Determine the [X, Y] coordinate at the center of the cell enclosing the given text.  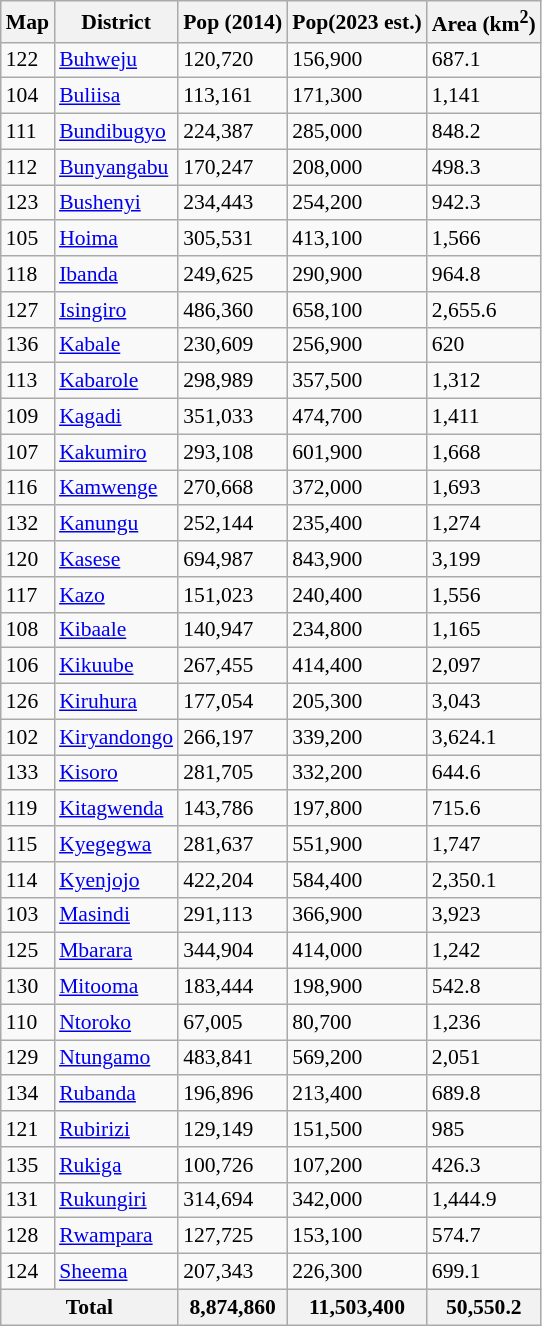
498.3 [484, 167]
126 [28, 702]
156,900 [357, 60]
110 [28, 1022]
1,693 [484, 488]
Rukiga [116, 1165]
293,108 [232, 452]
131 [28, 1200]
694,987 [232, 559]
1,556 [484, 595]
171,300 [357, 96]
422,204 [232, 880]
113,161 [232, 96]
542.8 [484, 987]
413,100 [357, 239]
474,700 [357, 417]
121 [28, 1129]
Kamwenge [116, 488]
177,054 [232, 702]
108 [28, 630]
574.7 [484, 1236]
1,566 [484, 239]
3,199 [484, 559]
1,141 [484, 96]
2,097 [484, 666]
Kyenjojo [116, 880]
3,043 [484, 702]
601,900 [357, 452]
658,100 [357, 310]
197,800 [357, 809]
Mitooma [116, 987]
130 [28, 987]
483,841 [232, 1058]
266,197 [232, 737]
114 [28, 880]
285,000 [357, 132]
120 [28, 559]
3,923 [484, 915]
103 [28, 915]
129,149 [232, 1129]
291,113 [232, 915]
Bundibugyo [116, 132]
124 [28, 1272]
Ibanda [116, 274]
80,700 [357, 1022]
11,503,400 [357, 1307]
213,400 [357, 1094]
205,300 [357, 702]
Kabale [116, 345]
116 [28, 488]
1,411 [484, 417]
351,033 [232, 417]
115 [28, 844]
235,400 [357, 524]
281,637 [232, 844]
486,360 [232, 310]
240,400 [357, 595]
100,726 [232, 1165]
332,200 [357, 773]
Isingiro [116, 310]
District [116, 22]
111 [28, 132]
551,900 [357, 844]
Buliisa [116, 96]
Kyegegwa [116, 844]
Ntoroko [116, 1022]
133 [28, 773]
230,609 [232, 345]
134 [28, 1094]
715.6 [484, 809]
Masindi [116, 915]
Mbarara [116, 951]
342,000 [357, 1200]
105 [28, 239]
1,242 [484, 951]
67,005 [232, 1022]
Rwampara [116, 1236]
113 [28, 381]
699.1 [484, 1272]
Ntungamo [116, 1058]
50,550.2 [484, 1307]
Rubirizi [116, 1129]
234,800 [357, 630]
107,200 [357, 1165]
106 [28, 666]
196,896 [232, 1094]
290,900 [357, 274]
Rubanda [116, 1094]
254,200 [357, 203]
1,747 [484, 844]
689.8 [484, 1094]
1,312 [484, 381]
132 [28, 524]
Kiruhura [116, 702]
267,455 [232, 666]
127 [28, 310]
Sheema [116, 1272]
198,900 [357, 987]
136 [28, 345]
426.3 [484, 1165]
122 [28, 60]
298,989 [232, 381]
Kisoro [116, 773]
644.6 [484, 773]
125 [28, 951]
109 [28, 417]
2,655.6 [484, 310]
Kazo [116, 595]
Total [90, 1307]
848.2 [484, 132]
305,531 [232, 239]
985 [484, 1129]
Rukungiri [116, 1200]
843,900 [357, 559]
127,725 [232, 1236]
129 [28, 1058]
183,444 [232, 987]
252,144 [232, 524]
234,443 [232, 203]
414,400 [357, 666]
3,624.1 [484, 737]
119 [28, 809]
314,694 [232, 1200]
414,000 [357, 951]
104 [28, 96]
Map [28, 22]
117 [28, 595]
1,444.9 [484, 1200]
357,500 [357, 381]
366,900 [357, 915]
140,947 [232, 630]
270,668 [232, 488]
224,387 [232, 132]
Bunyangabu [116, 167]
207,343 [232, 1272]
143,786 [232, 809]
569,200 [357, 1058]
942.3 [484, 203]
1,668 [484, 452]
135 [28, 1165]
620 [484, 345]
120,720 [232, 60]
Kagadi [116, 417]
256,900 [357, 345]
339,200 [357, 737]
112 [28, 167]
Kanungu [116, 524]
249,625 [232, 274]
1,236 [484, 1022]
208,000 [357, 167]
687.1 [484, 60]
151,023 [232, 595]
170,247 [232, 167]
Pop(2023 est.) [357, 22]
118 [28, 274]
344,904 [232, 951]
Bushenyi [116, 203]
372,000 [357, 488]
Pop (2014) [232, 22]
2,051 [484, 1058]
Kitagwenda [116, 809]
107 [28, 452]
Kabarole [116, 381]
1,274 [484, 524]
Kikuube [116, 666]
123 [28, 203]
153,100 [357, 1236]
Hoima [116, 239]
Kibaale [116, 630]
281,705 [232, 773]
964.8 [484, 274]
1,165 [484, 630]
Kiryandongo [116, 737]
226,300 [357, 1272]
102 [28, 737]
2,350.1 [484, 880]
Area (km2) [484, 22]
151,500 [357, 1129]
128 [28, 1236]
584,400 [357, 880]
8,874,860 [232, 1307]
Kakumiro [116, 452]
Buhweju [116, 60]
Kasese [116, 559]
